Detect which cell encompasses the target text, then output its [X, Y] center coordinate. 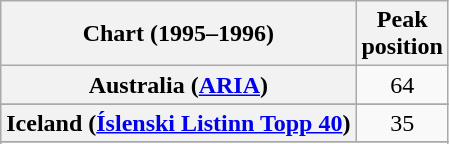
Australia (ARIA) [178, 85]
Chart (1995–1996) [178, 34]
35 [402, 123]
Iceland (Íslenski Listinn Topp 40) [178, 123]
Peakposition [402, 34]
64 [402, 85]
